Find where the given text appears and provide that cell's center as [X, Y] coordinate. 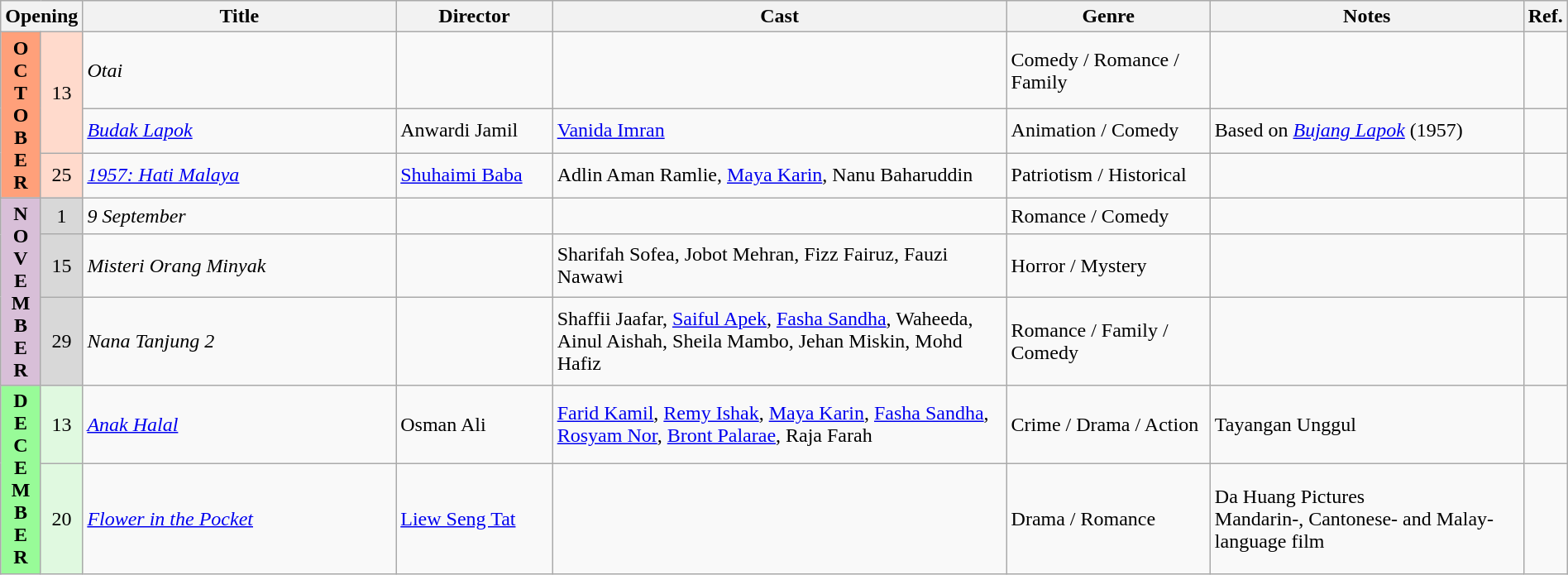
Sharifah Sofea, Jobot Mehran, Fizz Fairuz, Fauzi Nawawi [779, 266]
Adlin Aman Ramlie, Maya Karin, Nanu Baharuddin [779, 175]
Ref. [1545, 17]
Cast [779, 17]
25 [61, 175]
1957: Hati Malaya [240, 175]
Misteri Orang Minyak [240, 266]
DECEMBER [22, 480]
Notes [1366, 17]
Romance / Family / Comedy [1108, 341]
Based on Bujang Lapok (1957) [1366, 131]
Title [240, 17]
Opening [41, 17]
Director [475, 17]
Shaffii Jaafar, Saiful Apek, Fasha Sandha, Waheeda, Ainul Aishah, Sheila Mambo, Jehan Miskin, Mohd Hafiz [779, 341]
Animation / Comedy [1108, 131]
Shuhaimi Baba [475, 175]
Drama / Romance [1108, 518]
OCTOBER [22, 115]
Patriotism / Historical [1108, 175]
Comedy / Romance / Family [1108, 70]
15 [61, 266]
Otai [240, 70]
Tayangan Unggul [1366, 424]
20 [61, 518]
Vanida Imran [779, 131]
Flower in the Pocket [240, 518]
Romance / Comedy [1108, 216]
Liew Seng Tat [475, 518]
Budak Lapok [240, 131]
1 [61, 216]
9 September [240, 216]
Farid Kamil, Remy Ishak, Maya Karin, Fasha Sandha, Rosyam Nor, Bront Palarae, Raja Farah [779, 424]
Horror / Mystery [1108, 266]
Anak Halal [240, 424]
Anwardi Jamil [475, 131]
Osman Ali [475, 424]
Genre [1108, 17]
Crime / Drama / Action [1108, 424]
NOVEMBER [22, 291]
Da Huang PicturesMandarin-, Cantonese- and Malay-language film [1366, 518]
Nana Tanjung 2 [240, 341]
29 [61, 341]
